Provide the (X, Y) coordinate of the cell's center where the given text is located.  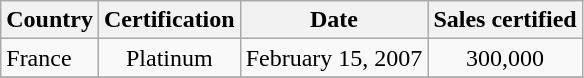
Date (334, 20)
Platinum (169, 58)
Country (50, 20)
300,000 (505, 58)
Sales certified (505, 20)
France (50, 58)
February 15, 2007 (334, 58)
Certification (169, 20)
